Locate the cell with the specified text and output its [x, y] center coordinate. 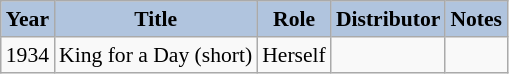
1934 [28, 55]
Herself [294, 55]
Year [28, 19]
Title [156, 19]
Role [294, 19]
King for a Day (short) [156, 55]
Notes [476, 19]
Distributor [388, 19]
